From the cell containing the given text, extract its center point as (X, Y) coordinate. 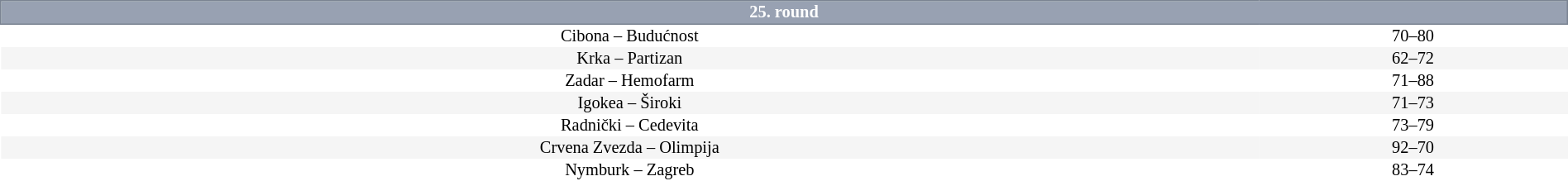
Igokea – Široki (630, 102)
Radnički – Cedevita (630, 126)
62–72 (1413, 58)
Krka – Partizan (630, 58)
Crvena Zvezda – Olimpija (630, 147)
Nymburk – Zagreb (630, 170)
83–74 (1413, 170)
71–73 (1413, 102)
70–80 (1413, 36)
Zadar – Hemofarm (630, 81)
Cibona – Budućnost (630, 36)
73–79 (1413, 126)
71–88 (1413, 81)
92–70 (1413, 147)
25. round (784, 12)
